Output the [x, y] coordinate of the center of the cell containing the given text.  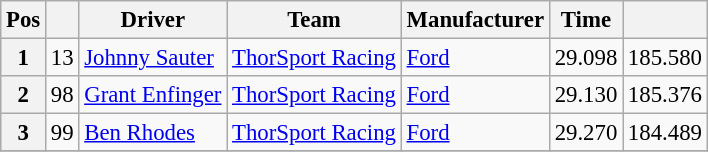
3 [24, 133]
Time [586, 20]
29.098 [586, 58]
Driver [153, 20]
Pos [24, 20]
Team [314, 20]
2 [24, 95]
Manufacturer [475, 20]
29.130 [586, 95]
Johnny Sauter [153, 58]
99 [62, 133]
98 [62, 95]
Ben Rhodes [153, 133]
Grant Enfinger [153, 95]
185.376 [666, 95]
13 [62, 58]
1 [24, 58]
29.270 [586, 133]
185.580 [666, 58]
184.489 [666, 133]
